Extract the (X, Y) coordinate from the center of the cell holding the provided text.  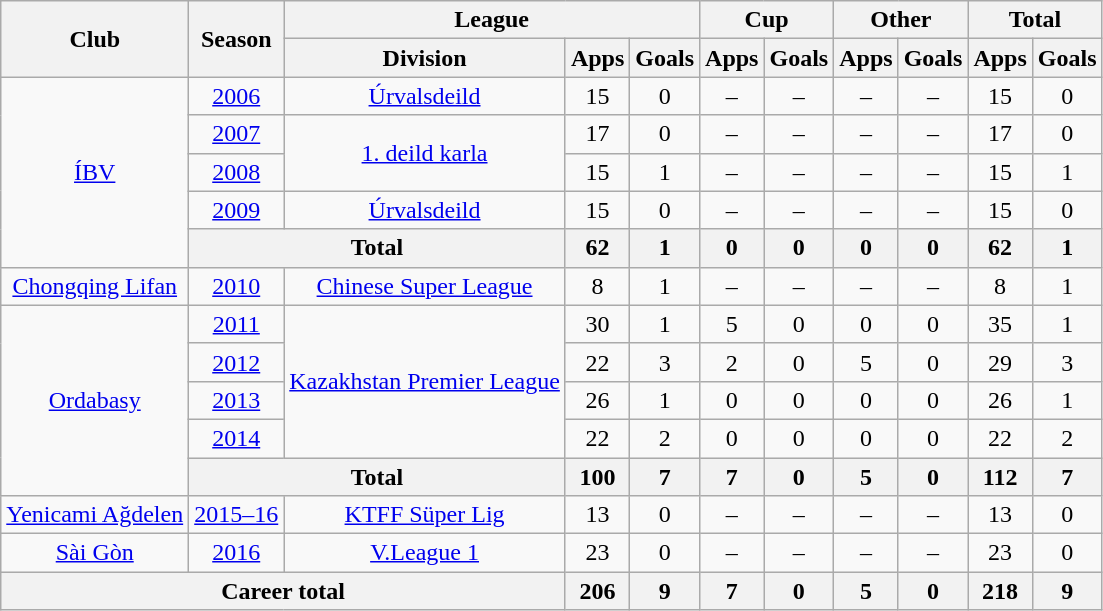
Club (95, 39)
206 (597, 591)
Other (901, 20)
30 (597, 324)
ÍBV (95, 172)
Career total (284, 591)
Cup (767, 20)
2006 (236, 96)
V.League 1 (425, 553)
2008 (236, 172)
2014 (236, 438)
League (492, 20)
112 (1000, 477)
Ordabasy (95, 400)
1. deild karla (425, 153)
Chongqing Lifan (95, 286)
2013 (236, 400)
2011 (236, 324)
2010 (236, 286)
100 (597, 477)
Yenicami Ağdelen (95, 515)
29 (1000, 362)
KTFF Süper Lig (425, 515)
Chinese Super League (425, 286)
35 (1000, 324)
2007 (236, 134)
Season (236, 39)
2015–16 (236, 515)
2016 (236, 553)
2012 (236, 362)
Division (425, 58)
Sài Gòn (95, 553)
218 (1000, 591)
2009 (236, 210)
Kazakhstan Premier League (425, 381)
